Detect which cell encompasses the target text, then output its [X, Y] center coordinate. 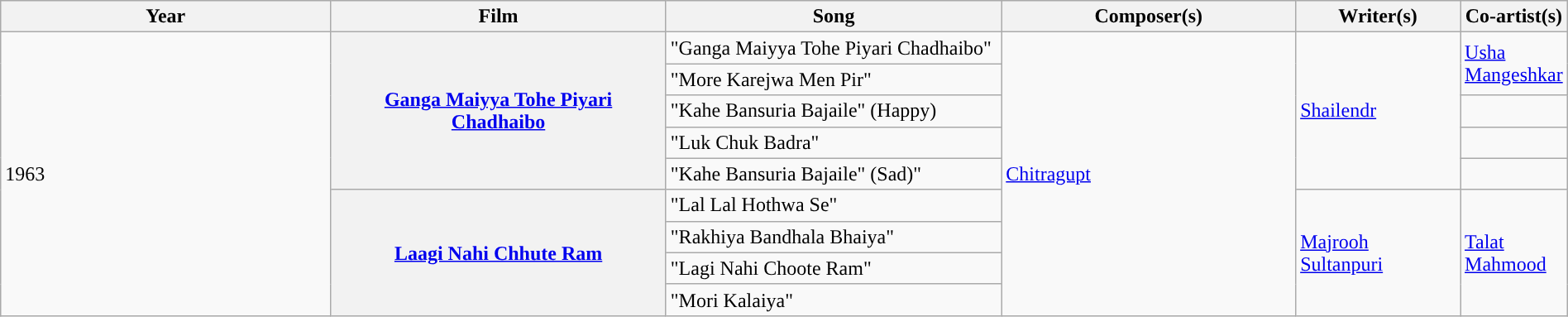
Usha Mangeshkar [1514, 64]
"Kahe Bansuria Bajaile" (Happy) [834, 111]
"Lal Lal Hothwa Se" [834, 205]
1963 [165, 174]
Composer(s) [1149, 17]
"Luk Chuk Badra" [834, 142]
"Mori Kalaiya" [834, 300]
"Rakhiya Bandhala Bhaiya" [834, 237]
Laagi Nahi Chhute Ram [498, 252]
Ganga Maiyya Tohe Piyari Chadhaibo [498, 111]
"Ganga Maiyya Tohe Piyari Chadhaibo" [834, 48]
Writer(s) [1378, 17]
Chitragupt [1149, 174]
"Lagi Nahi Choote Ram" [834, 268]
Talat Mahmood [1514, 252]
Shailendr [1378, 111]
"More Karejwa Men Pir" [834, 79]
Film [498, 17]
Co-artist(s) [1514, 17]
Year [165, 17]
Majrooh Sultanpuri [1378, 252]
"Kahe Bansuria Bajaile" (Sad)" [834, 174]
Song [834, 17]
